Scan for the cell matching the given text and deliver its (x, y) coordinate at center. 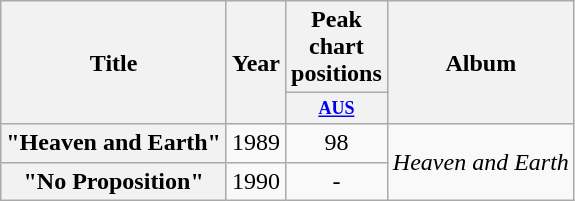
Year (256, 62)
"No Proposition" (114, 181)
1990 (256, 181)
Peak chart positions (337, 47)
1989 (256, 143)
AUS (337, 108)
Album (480, 62)
Heaven and Earth (480, 162)
Title (114, 62)
98 (337, 143)
- (337, 181)
"Heaven and Earth" (114, 143)
